Pinpoint the cell where the given text exists, returning its (X, Y) midpoint coordinate. 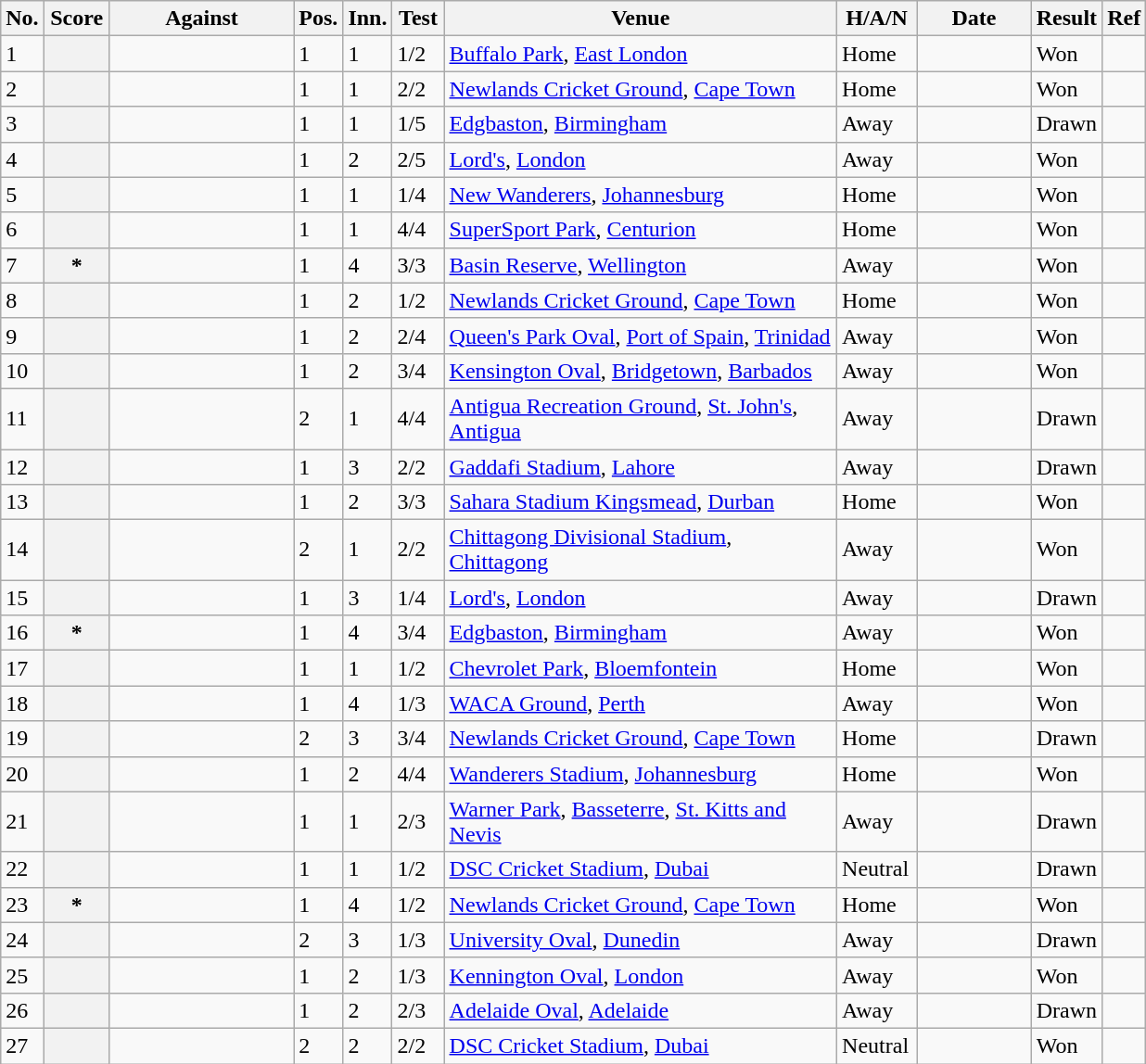
No. (22, 19)
27 (22, 1045)
17 (22, 668)
Warner Park, Basseterre, St. Kitts and Nevis (641, 821)
Date (974, 19)
1/5 (418, 124)
24 (22, 940)
Adelaide Oval, Adelaide (641, 1010)
University Oval, Dunedin (641, 940)
Antigua Recreation Ground, St. John's, Antigua (641, 419)
13 (22, 502)
8 (22, 300)
23 (22, 905)
11 (22, 419)
6 (22, 230)
7 (22, 265)
Score (76, 19)
Kensington Oval, Bridgetown, Barbados (641, 371)
2/5 (418, 159)
12 (22, 466)
Kennington Oval, London (641, 975)
Chevrolet Park, Bloemfontein (641, 668)
Ref (1124, 19)
25 (22, 975)
Wanderers Stadium, Johannesburg (641, 774)
WACA Ground, Perth (641, 703)
5 (22, 195)
21 (22, 821)
Queen's Park Oval, Port of Spain, Trinidad (641, 336)
SuperSport Park, Centurion (641, 230)
20 (22, 774)
Gaddafi Stadium, Lahore (641, 466)
Buffalo Park, East London (641, 54)
New Wanderers, Johannesburg (641, 195)
Chittagong Divisional Stadium, Chittagong (641, 551)
2/4 (418, 336)
26 (22, 1010)
Against (202, 19)
19 (22, 739)
Inn. (367, 19)
Result (1066, 19)
Basin Reserve, Wellington (641, 265)
15 (22, 598)
9 (22, 336)
22 (22, 869)
Sahara Stadium Kingsmead, Durban (641, 502)
10 (22, 371)
18 (22, 703)
14 (22, 551)
Pos. (319, 19)
16 (22, 633)
H/A/N (877, 19)
Test (418, 19)
Venue (641, 19)
